Provide the (x, y) coordinate of the cell's center where the given text is located.  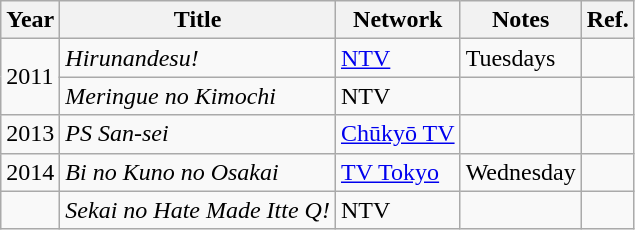
2011 (30, 77)
PS San-sei (198, 134)
Wednesday (520, 172)
Year (30, 20)
2014 (30, 172)
Meringue no Kimochi (198, 96)
Title (198, 20)
Sekai no Hate Made Itte Q! (198, 210)
Bi no Kuno no Osakai (198, 172)
TV Tokyo (398, 172)
2013 (30, 134)
Network (398, 20)
Hirunandesu! (198, 58)
Tuesdays (520, 58)
Ref. (608, 20)
Notes (520, 20)
Chūkyō TV (398, 134)
